Return the (X, Y) coordinate for the center point of the cell that contains the specified text.  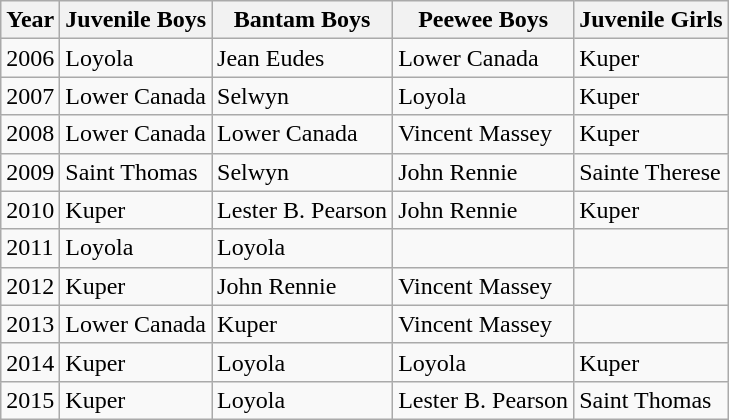
2014 (30, 362)
2011 (30, 248)
2010 (30, 210)
Sainte Therese (651, 172)
2008 (30, 134)
2015 (30, 400)
2013 (30, 324)
Bantam Boys (302, 20)
Jean Eudes (302, 58)
Juvenile Boys (136, 20)
Juvenile Girls (651, 20)
2012 (30, 286)
2006 (30, 58)
Peewee Boys (484, 20)
2007 (30, 96)
2009 (30, 172)
Year (30, 20)
